Capture the cell that displays the provided text and extract its (x, y) central coordinate. 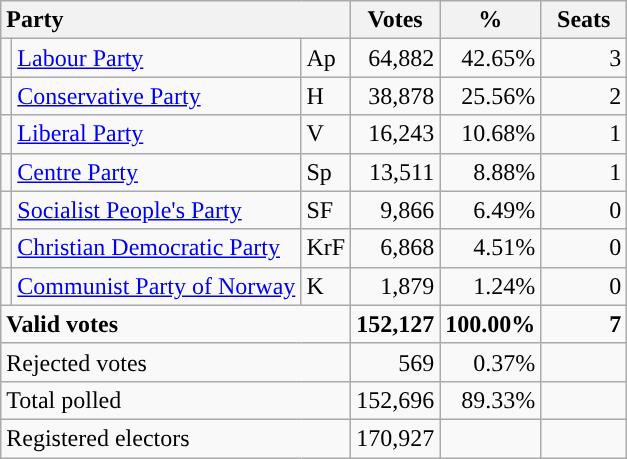
Labour Party (156, 58)
Valid votes (176, 324)
0.37% (490, 362)
Sp (326, 172)
7 (584, 324)
1.24% (490, 286)
K (326, 286)
SF (326, 210)
Centre Party (156, 172)
H (326, 96)
1,879 (396, 286)
42.65% (490, 58)
V (326, 134)
% (490, 20)
10.68% (490, 134)
89.33% (490, 400)
Seats (584, 20)
Total polled (176, 400)
8.88% (490, 172)
170,927 (396, 438)
13,511 (396, 172)
Liberal Party (156, 134)
6,868 (396, 248)
KrF (326, 248)
4.51% (490, 248)
Votes (396, 20)
38,878 (396, 96)
9,866 (396, 210)
25.56% (490, 96)
Socialist People's Party (156, 210)
16,243 (396, 134)
64,882 (396, 58)
152,127 (396, 324)
Party (176, 20)
Christian Democratic Party (156, 248)
Conservative Party (156, 96)
Registered electors (176, 438)
Rejected votes (176, 362)
Ap (326, 58)
100.00% (490, 324)
Communist Party of Norway (156, 286)
152,696 (396, 400)
3 (584, 58)
569 (396, 362)
2 (584, 96)
6.49% (490, 210)
